Determine the (X, Y) coordinate at the center of the cell enclosing the given text.  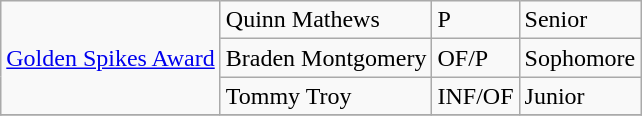
INF/OF (476, 96)
Golden Spikes Award (111, 58)
P (476, 20)
Braden Montgomery (326, 58)
Tommy Troy (326, 96)
Senior (580, 20)
Sophomore (580, 58)
OF/P (476, 58)
Quinn Mathews (326, 20)
Junior (580, 96)
